Return the [x, y] coordinate for the center point of the cell that contains the specified text.  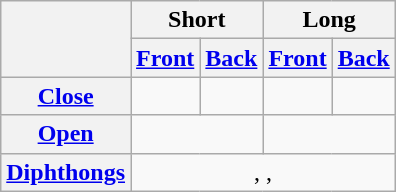
, , [264, 172]
Diphthongs [66, 172]
Short [197, 20]
Long [329, 20]
Open [66, 134]
Close [66, 96]
